Identify which cell holds the provided text, then report its [x, y] central coordinate. 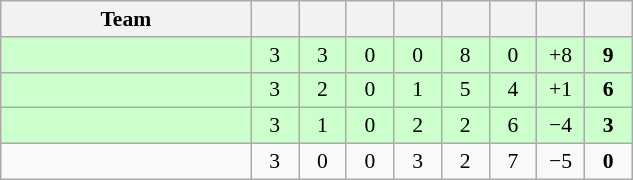
−5 [561, 162]
7 [513, 162]
+1 [561, 90]
9 [608, 55]
Team [126, 19]
8 [465, 55]
+8 [561, 55]
4 [513, 90]
−4 [561, 126]
5 [465, 90]
